Scan for the cell matching the given text and deliver its [X, Y] coordinate at center. 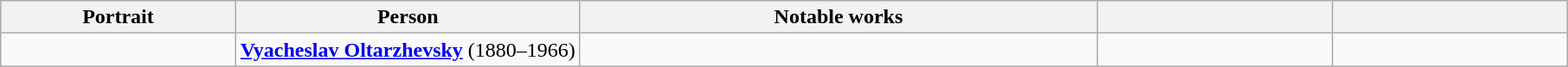
Notable works [838, 17]
Person [408, 17]
Vyacheslav Oltarzhevsky (1880–1966) [408, 50]
Portrait [118, 17]
